Search for the cell housing the specified text and yield its (X, Y) center coordinate. 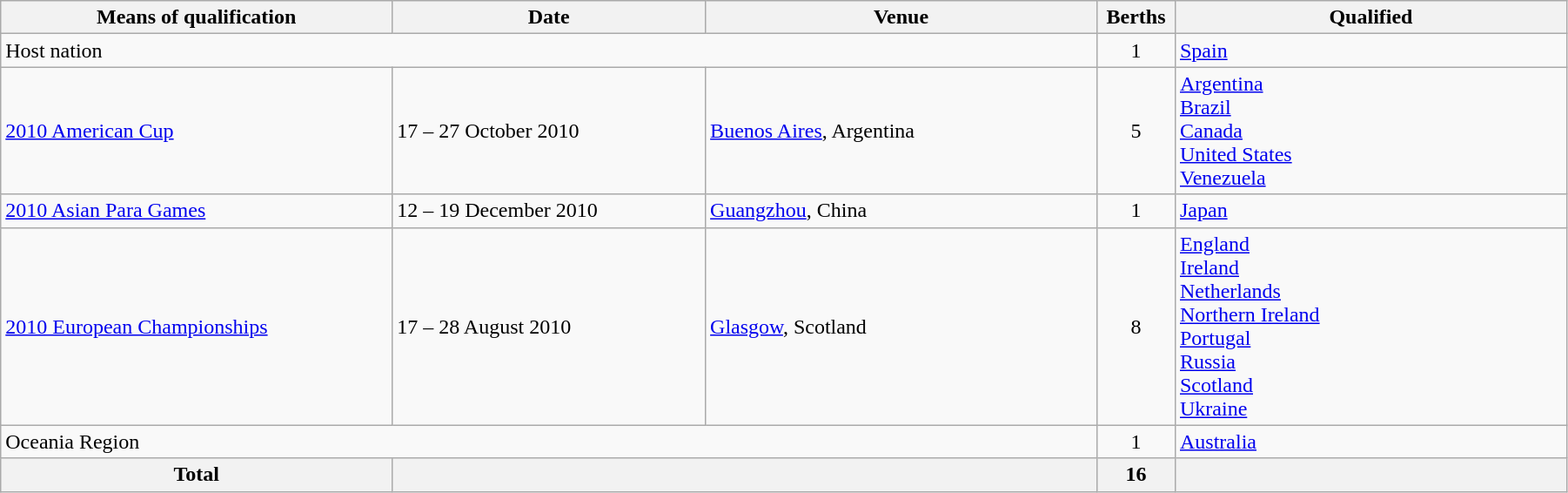
12 – 19 December 2010 (549, 211)
Total (197, 475)
2010 European Championships (197, 326)
Argentina Brazil Canada United States Venezuela (1370, 131)
England Ireland Netherlands Northern Ireland Portugal Russia Scotland Ukraine (1370, 326)
16 (1136, 475)
Date (549, 17)
Buenos Aires, Argentina (901, 131)
Japan (1370, 211)
Spain (1370, 51)
Means of qualification (197, 17)
Host nation (549, 51)
Qualified (1370, 17)
2010 American Cup (197, 131)
Oceania Region (549, 442)
8 (1136, 326)
5 (1136, 131)
17 – 28 August 2010 (549, 326)
Australia (1370, 442)
Venue (901, 17)
17 – 27 October 2010 (549, 131)
Glasgow, Scotland (901, 326)
2010 Asian Para Games (197, 211)
Guangzhou, China (901, 211)
Berths (1136, 17)
